Pinpoint the cell where the given text exists, returning its [x, y] midpoint coordinate. 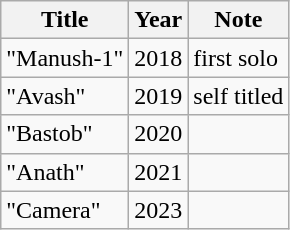
"Avash" [65, 96]
first solo [238, 58]
"Manush-1" [65, 58]
2018 [158, 58]
"Anath" [65, 172]
Title [65, 20]
2020 [158, 134]
2023 [158, 210]
2021 [158, 172]
"Camera" [65, 210]
Note [238, 20]
self titled [238, 96]
Year [158, 20]
2019 [158, 96]
"Bastob" [65, 134]
